Identify which cell holds the provided text, then report its [x, y] central coordinate. 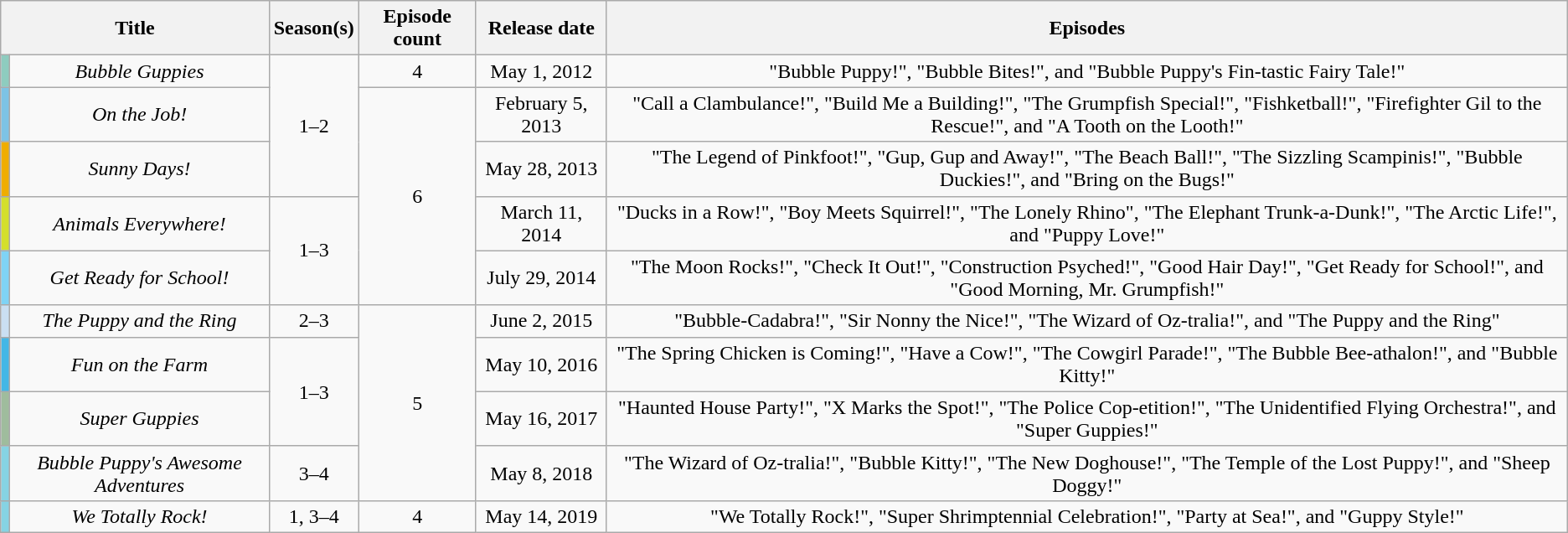
"We Totally Rock!", "Super Shrimptennial Celebration!", "Party at Sea!", and "Guppy Style!" [1087, 516]
Title [135, 28]
"Ducks in a Row!", "Boy Meets Squirrel!", "The Lonely Rhino", "The Elephant Trunk-a-Dunk!", "The Arctic Life!", and "Puppy Love!" [1087, 223]
On the Job! [139, 114]
Episodes [1087, 28]
Get Ready for School! [139, 278]
February 5, 2013 [541, 114]
5 [417, 402]
We Totally Rock! [139, 516]
"The Wizard of Oz-tralia!", "Bubble Kitty!", "The New Doghouse!", "The Temple of the Lost Puppy!", and "Sheep Doggy!" [1087, 473]
Episode count [417, 28]
July 29, 2014 [541, 278]
Season(s) [313, 28]
Sunny Days! [139, 169]
"Bubble-Cadabra!", "Sir Nonny the Nice!", "The Wizard of Oz-tralia!", and "The Puppy and the Ring" [1087, 321]
May 1, 2012 [541, 71]
Bubble Guppies [139, 71]
Super Guppies [139, 419]
3–4 [313, 473]
May 8, 2018 [541, 473]
May 14, 2019 [541, 516]
March 11, 2014 [541, 223]
"Bubble Puppy!", "Bubble Bites!", and "Bubble Puppy's Fin-tastic Fairy Tale!" [1087, 71]
Release date [541, 28]
Bubble Puppy's Awesome Adventures [139, 473]
"The Legend of Pinkfoot!", "Gup, Gup and Away!", "The Beach Ball!", "The Sizzling Scampinis!", "Bubble Duckies!", and "Bring on the Bugs!" [1087, 169]
May 16, 2017 [541, 419]
May 28, 2013 [541, 169]
1, 3–4 [313, 516]
May 10, 2016 [541, 364]
June 2, 2015 [541, 321]
"The Moon Rocks!", "Check It Out!", "Construction Psyched!", "Good Hair Day!", "Get Ready for School!", and "Good Morning, Mr. Grumpfish!" [1087, 278]
1–2 [313, 126]
6 [417, 196]
Fun on the Farm [139, 364]
2–3 [313, 321]
"The Spring Chicken is Coming!", "Have a Cow!", "The Cowgirl Parade!", "The Bubble Bee-athalon!", and "Bubble Kitty!" [1087, 364]
"Haunted House Party!", "X Marks the Spot!", "The Police Cop-etition!", "The Unidentified Flying Orchestra!", and "Super Guppies!" [1087, 419]
Animals Everywhere! [139, 223]
The Puppy and the Ring [139, 321]
